Return the (X, Y) coordinate for the center point of the cell that contains the specified text.  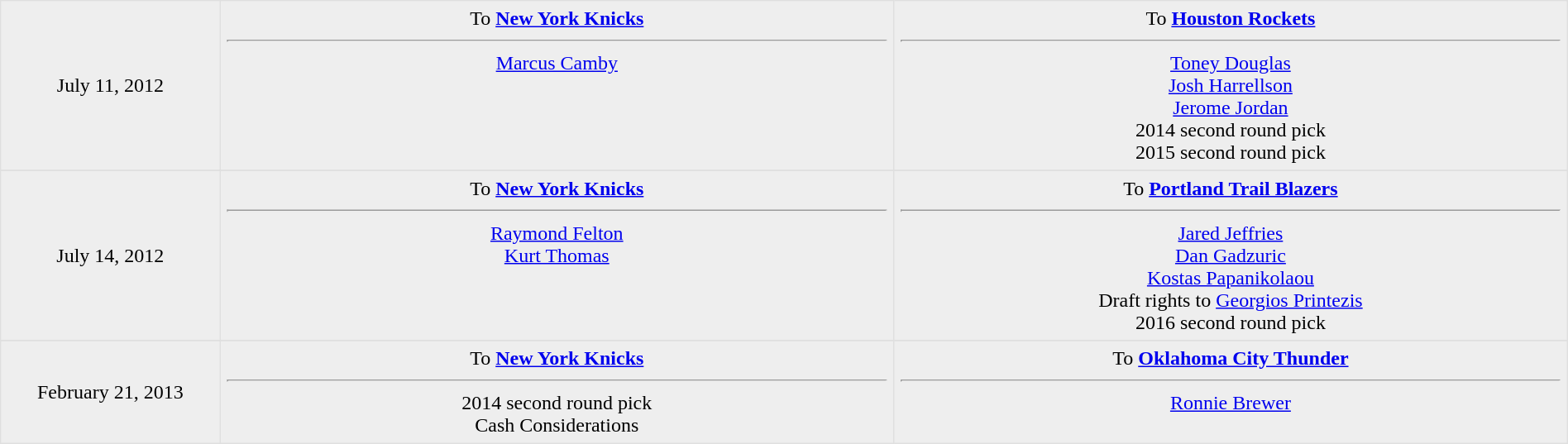
To New York Knicks2014 second round pickCash Considerations (557, 392)
To Houston Rockets Toney DouglasJosh HarrellsonJerome Jordan 2014 second round pick 2015 second round pick (1231, 86)
To Oklahoma City ThunderRonnie Brewer (1231, 392)
July 14, 2012 (111, 255)
To New York KnicksMarcus Camby (557, 86)
July 11, 2012 (111, 86)
To Portland Trail BlazersJared Jeffries Dan GadzuricKostas PapanikolaouDraft rights to Georgios Printezis2016 second round pick (1231, 255)
To New York KnicksRaymond Felton Kurt Thomas (557, 255)
February 21, 2013 (111, 392)
